Scan for the cell matching the given text and deliver its (X, Y) coordinate at center. 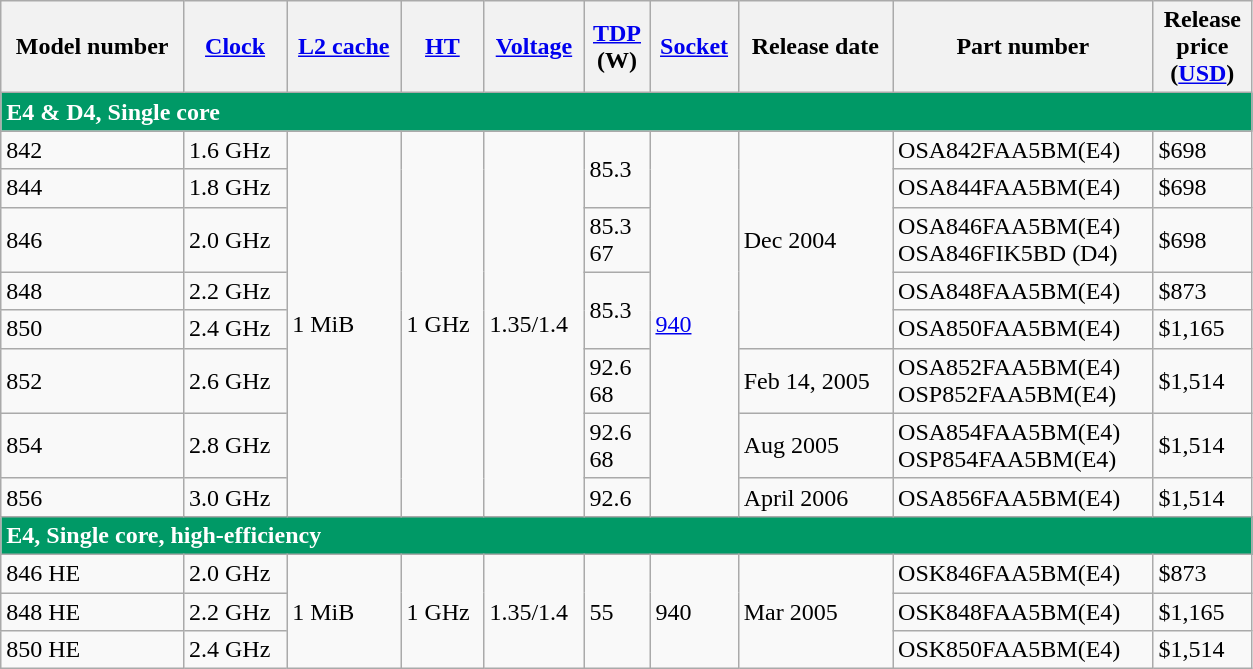
850 HE (92, 650)
TDP(W) (617, 47)
OSA846FAA5BM(E4)OSA846FIK5BD (D4) (1023, 240)
846 (92, 240)
Part number (1023, 47)
Dec 2004 (815, 240)
Aug 2005 (815, 446)
HT (442, 47)
854 (92, 446)
E4 & D4, Single core (626, 112)
3.0 GHz (234, 497)
April 2006 (815, 497)
OSA848FAA5BM(E4) (1023, 291)
Voltage (534, 47)
OSK850FAA5BM(E4) (1023, 650)
Clock (234, 47)
L2 cache (344, 47)
846 HE (92, 573)
Model number (92, 47)
E4, Single core, high-efficiency (626, 535)
852 (92, 380)
55 (617, 611)
OSA844FAA5BM(E4) (1023, 188)
92.6 (617, 497)
1.8 GHz (234, 188)
OSA856FAA5BM(E4) (1023, 497)
850 (92, 329)
2.6 GHz (234, 380)
OSK846FAA5BM(E4) (1023, 573)
OSA852FAA5BM(E4)OSP852FAA5BM(E4) (1023, 380)
844 (92, 188)
2.8 GHz (234, 446)
Feb 14, 2005 (815, 380)
Release date (815, 47)
Releaseprice(USD) (1202, 47)
Mar 2005 (815, 611)
85.367 (617, 240)
856 (92, 497)
OSA850FAA5BM(E4) (1023, 329)
OSA854FAA5BM(E4)OSP854FAA5BM(E4) (1023, 446)
848 HE (92, 611)
842 (92, 150)
1.6 GHz (234, 150)
Socket (694, 47)
OSA842FAA5BM(E4) (1023, 150)
848 (92, 291)
OSK848FAA5BM(E4) (1023, 611)
